Return the [X, Y] coordinate for the center point of the cell that contains the specified text.  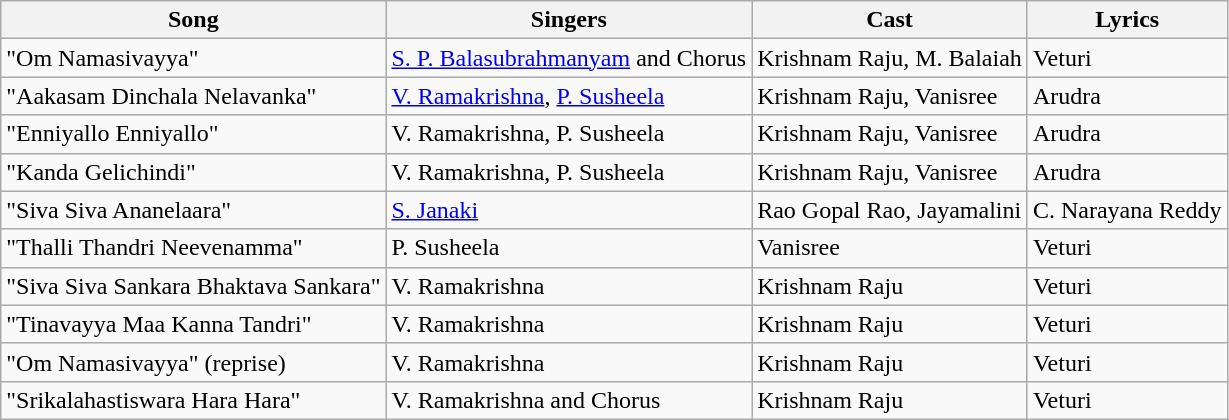
Krishnam Raju, M. Balaiah [890, 58]
"Srikalahastiswara Hara Hara" [194, 400]
"Aakasam Dinchala Nelavanka" [194, 96]
V. Ramakrishna and Chorus [569, 400]
"Thalli Thandri Neevenamma" [194, 248]
"Siva Siva Ananelaara" [194, 210]
S. P. Balasubrahmanyam and Chorus [569, 58]
"Siva Siva Sankara Bhaktava Sankara" [194, 286]
Lyrics [1127, 20]
Cast [890, 20]
S. Janaki [569, 210]
"Enniyallo Enniyallo" [194, 134]
Rao Gopal Rao, Jayamalini [890, 210]
"Om Namasivayya" [194, 58]
Vanisree [890, 248]
"Om Namasivayya" (reprise) [194, 362]
C. Narayana Reddy [1127, 210]
Singers [569, 20]
P. Susheela [569, 248]
Song [194, 20]
"Kanda Gelichindi" [194, 172]
"Tinavayya Maa Kanna Tandri" [194, 324]
